Capture the cell that displays the provided text and extract its [x, y] central coordinate. 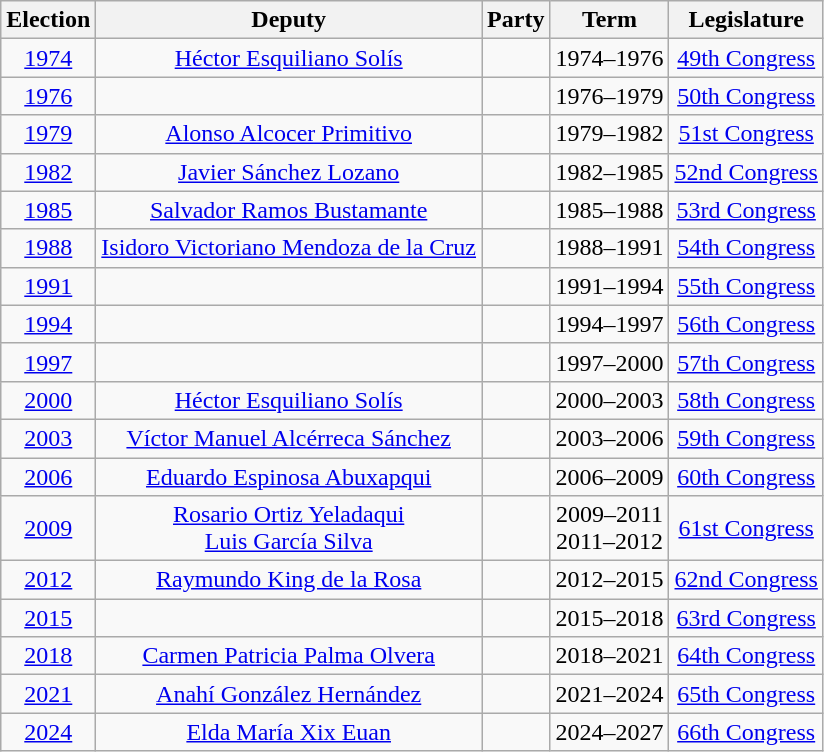
Víctor Manuel Alcérreca Sánchez [289, 438]
2018–2021 [610, 656]
1976–1979 [610, 96]
2021 [48, 694]
1994 [48, 324]
2024–2027 [610, 732]
2003–2006 [610, 438]
53rd Congress [746, 210]
2006–2009 [610, 477]
60th Congress [746, 477]
1979–1982 [610, 134]
1974 [48, 58]
Legislature [746, 20]
Deputy [289, 20]
Carmen Patricia Palma Olvera [289, 656]
1974–1976 [610, 58]
Raymundo King de la Rosa [289, 580]
2018 [48, 656]
66th Congress [746, 732]
1991–1994 [610, 286]
59th Congress [746, 438]
2015–2018 [610, 618]
51st Congress [746, 134]
2015 [48, 618]
54th Congress [746, 248]
Salvador Ramos Bustamante [289, 210]
58th Congress [746, 400]
64th Congress [746, 656]
2000–2003 [610, 400]
1982–1985 [610, 172]
65th Congress [746, 694]
Party [516, 20]
Term [610, 20]
Eduardo Espinosa Abuxapqui [289, 477]
Rosario Ortiz YeladaquiLuis García Silva [289, 528]
1979 [48, 134]
55th Congress [746, 286]
2009 [48, 528]
2000 [48, 400]
Election [48, 20]
50th Congress [746, 96]
2009–20112011–2012 [610, 528]
1988–1991 [610, 248]
Javier Sánchez Lozano [289, 172]
2024 [48, 732]
Alonso Alcocer Primitivo [289, 134]
61st Congress [746, 528]
57th Congress [746, 362]
49th Congress [746, 58]
2021–2024 [610, 694]
Anahí González Hernández [289, 694]
1997–2000 [610, 362]
63rd Congress [746, 618]
56th Congress [746, 324]
2006 [48, 477]
2012 [48, 580]
1991 [48, 286]
1997 [48, 362]
1982 [48, 172]
2012–2015 [610, 580]
1988 [48, 248]
62nd Congress [746, 580]
1994–1997 [610, 324]
1976 [48, 96]
52nd Congress [746, 172]
Isidoro Victoriano Mendoza de la Cruz [289, 248]
Elda María Xix Euan [289, 732]
1985 [48, 210]
2003 [48, 438]
1985–1988 [610, 210]
